Determine the (x, y) coordinate at the center of the cell enclosing the given text.  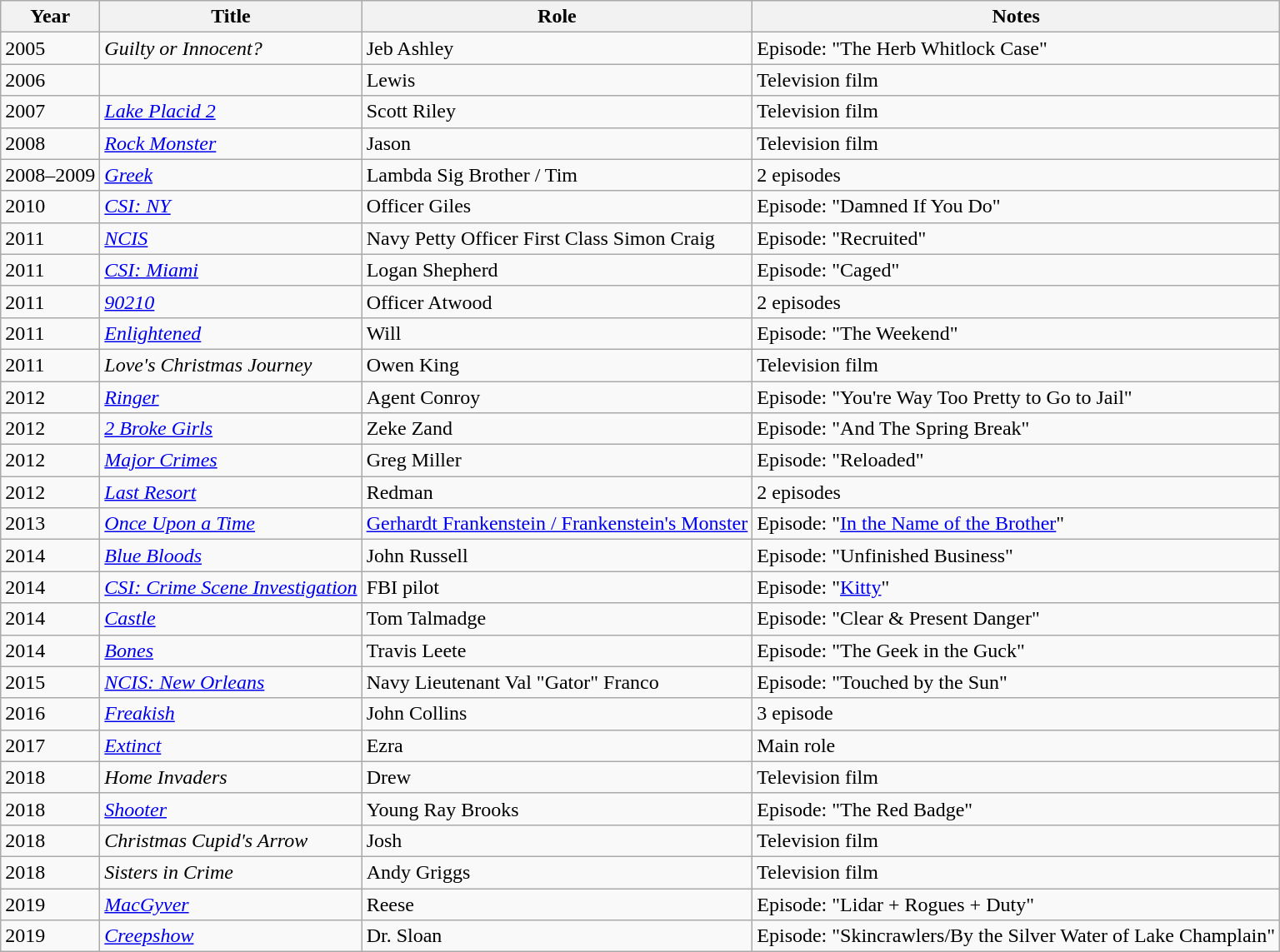
Ezra (557, 745)
2017 (50, 745)
Episode: "Kitty" (1017, 587)
Notes (1017, 17)
2016 (50, 714)
CSI: Crime Scene Investigation (231, 587)
2013 (50, 524)
Episode: "Unfinished Business" (1017, 556)
Zeke Zand (557, 429)
2015 (50, 682)
2006 (50, 80)
Episode: "Clear & Present Danger" (1017, 619)
90210 (231, 302)
CSI: Miami (231, 270)
Officer Atwood (557, 302)
Andy Griggs (557, 872)
Lake Placid 2 (231, 112)
Jeb Ashley (557, 48)
Episode: "Recruited" (1017, 238)
Major Crimes (231, 461)
Josh (557, 840)
Episode: "The Red Badge" (1017, 809)
Agent Conroy (557, 397)
Episode: "Lidar + Rogues + Duty" (1017, 904)
Officer Giles (557, 207)
Episode: "Touched by the Sun" (1017, 682)
Lambda Sig Brother / Tim (557, 175)
3 episode (1017, 714)
Episode: "Reloaded" (1017, 461)
Bones (231, 650)
Dr. Sloan (557, 936)
Last Resort (231, 492)
2005 (50, 48)
Shooter (231, 809)
Travis Leete (557, 650)
2007 (50, 112)
Extinct (231, 745)
Drew (557, 777)
Sisters in Crime (231, 872)
Year (50, 17)
Episode: "And The Spring Break" (1017, 429)
Ringer (231, 397)
Episode: "You're Way Too Pretty to Go to Jail" (1017, 397)
Gerhardt Frankenstein / Frankenstein's Monster (557, 524)
Episode: "Skincrawlers/By the Silver Water of Lake Champlain" (1017, 936)
Jason (557, 143)
Freakish (231, 714)
Enlightened (231, 333)
FBI pilot (557, 587)
Creepshow (231, 936)
Greg Miller (557, 461)
Christmas Cupid's Arrow (231, 840)
Young Ray Brooks (557, 809)
Episode: "The Weekend" (1017, 333)
Rock Monster (231, 143)
2008 (50, 143)
CSI: NY (231, 207)
John Collins (557, 714)
Title (231, 17)
Owen King (557, 365)
Tom Talmadge (557, 619)
Home Invaders (231, 777)
Redman (557, 492)
Episode: "The Herb Whitlock Case" (1017, 48)
Navy Lieutenant Val "Gator" Franco (557, 682)
Castle (231, 619)
Episode: "Damned If You Do" (1017, 207)
Will (557, 333)
Navy Petty Officer First Class Simon Craig (557, 238)
NCIS: New Orleans (231, 682)
Lewis (557, 80)
MacGyver (231, 904)
2008–2009 (50, 175)
Greek (231, 175)
Blue Bloods (231, 556)
Logan Shepherd (557, 270)
Main role (1017, 745)
Episode: "Caged" (1017, 270)
John Russell (557, 556)
Once Upon a Time (231, 524)
2 Broke Girls (231, 429)
Guilty or Innocent? (231, 48)
Episode: "In the Name of the Brother" (1017, 524)
Love's Christmas Journey (231, 365)
Scott Riley (557, 112)
NCIS (231, 238)
Reese (557, 904)
Role (557, 17)
2010 (50, 207)
Episode: "The Geek in the Guck" (1017, 650)
